From the cell containing the given text, extract its center point as [x, y] coordinate. 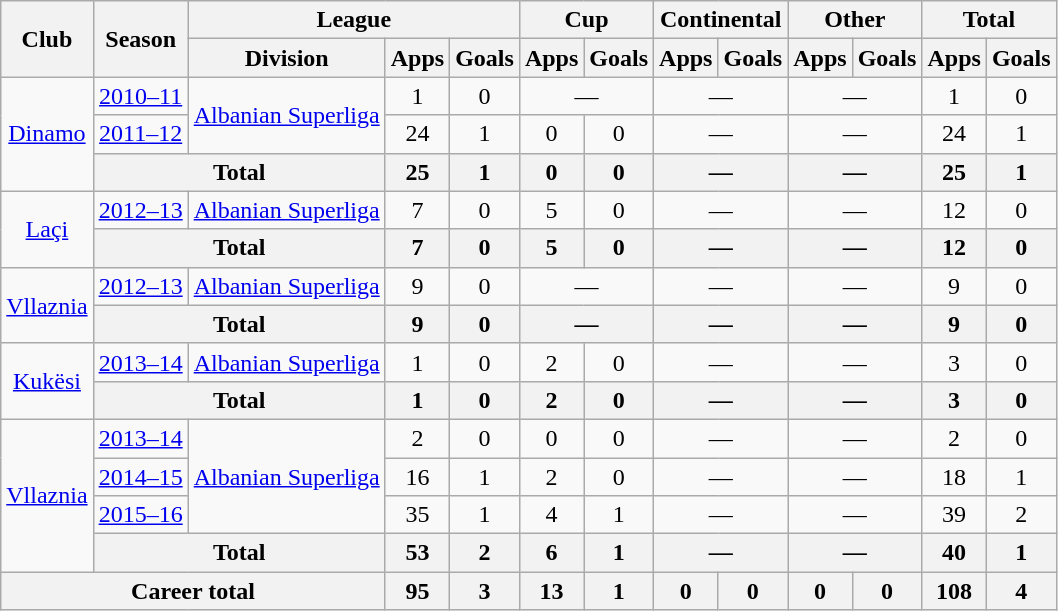
13 [551, 591]
108 [954, 591]
95 [417, 591]
6 [551, 553]
16 [417, 477]
2011–12 [140, 134]
Dinamo [47, 134]
Laçi [47, 229]
40 [954, 553]
Season [140, 39]
2010–11 [140, 96]
League [354, 20]
39 [954, 515]
Career total [193, 591]
Club [47, 39]
Continental [721, 20]
18 [954, 477]
35 [417, 515]
2014–15 [140, 477]
Division [286, 58]
53 [417, 553]
Cup [586, 20]
2015–16 [140, 515]
Kukësi [47, 381]
Other [855, 20]
